Find where the given text appears and provide that cell's center as [X, Y] coordinate. 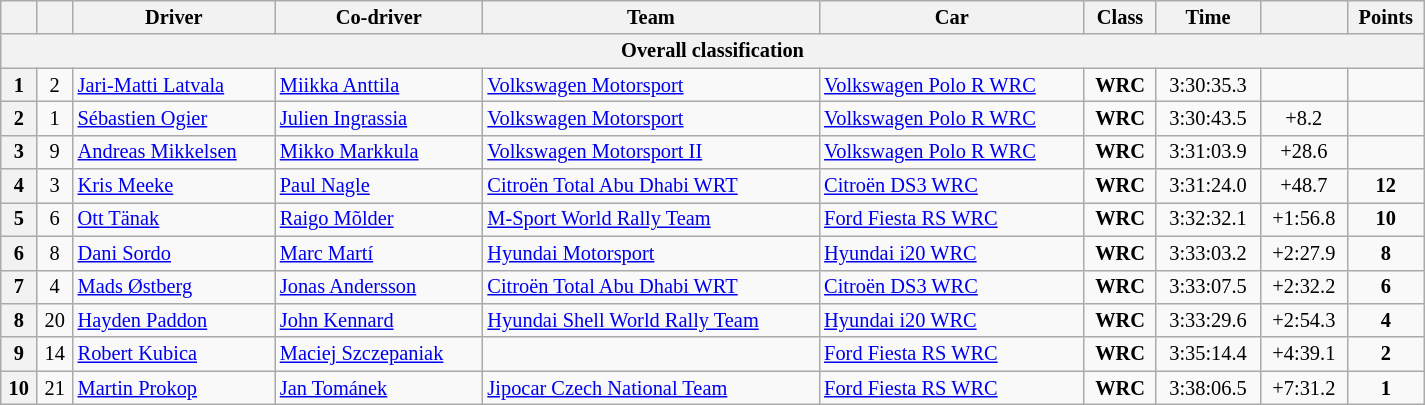
Driver [174, 17]
3:30:35.3 [1208, 85]
Co-driver [379, 17]
3:30:43.5 [1208, 118]
Class [1120, 17]
Hyundai Shell World Rally Team [652, 320]
Volkswagen Motorsport II [652, 152]
3:31:03.9 [1208, 152]
3:33:03.2 [1208, 253]
Marc Martí [379, 253]
3:31:24.0 [1208, 186]
Andreas Mikkelsen [174, 152]
+28.6 [1304, 152]
Paul Nagle [379, 186]
14 [55, 354]
Dani Sordo [174, 253]
Ott Tänak [174, 219]
Overall classification [713, 51]
Points [1386, 17]
Team [652, 17]
3:38:06.5 [1208, 388]
3:32:32.1 [1208, 219]
3:35:14.4 [1208, 354]
5 [19, 219]
3:33:29.6 [1208, 320]
+7:31.2 [1304, 388]
Maciej Szczepaniak [379, 354]
Robert Kubica [174, 354]
Time [1208, 17]
Mads Østberg [174, 287]
+48.7 [1304, 186]
Mikko Markkula [379, 152]
3:33:07.5 [1208, 287]
+2:27.9 [1304, 253]
Jipocar Czech National Team [652, 388]
Car [952, 17]
Miikka Anttila [379, 85]
Martin Prokop [174, 388]
Julien Ingrassia [379, 118]
+8.2 [1304, 118]
20 [55, 320]
Hyundai Motorsport [652, 253]
John Kennard [379, 320]
Jari-Matti Latvala [174, 85]
M-Sport World Rally Team [652, 219]
Jonas Andersson [379, 287]
Kris Meeke [174, 186]
+1:56.8 [1304, 219]
+2:32.2 [1304, 287]
Raigo Mõlder [379, 219]
Hayden Paddon [174, 320]
21 [55, 388]
7 [19, 287]
+4:39.1 [1304, 354]
12 [1386, 186]
+2:54.3 [1304, 320]
Sébastien Ogier [174, 118]
Jan Tománek [379, 388]
